Locate the cell with the specified text and output its (X, Y) center coordinate. 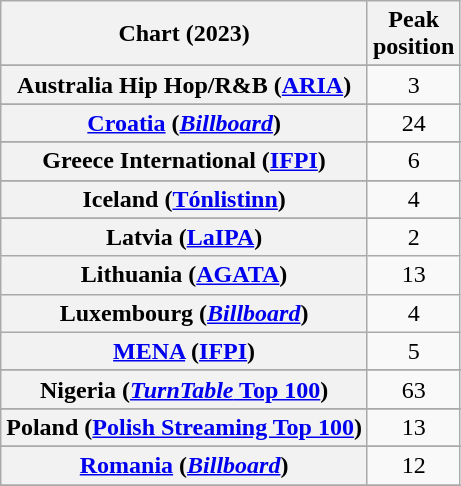
3 (413, 85)
Croatia (Billboard) (184, 123)
Poland (Polish Streaming Top 100) (184, 427)
12 (413, 465)
24 (413, 123)
Romania (Billboard) (184, 465)
Chart (2023) (184, 34)
Nigeria (TurnTable Top 100) (184, 389)
2 (413, 237)
Luxembourg (Billboard) (184, 313)
Peakposition (413, 34)
5 (413, 351)
Lithuania (AGATA) (184, 275)
Latvia (LaIPA) (184, 237)
Greece International (IFPI) (184, 161)
Iceland (Tónlistinn) (184, 199)
6 (413, 161)
MENA (IFPI) (184, 351)
63 (413, 389)
Australia Hip Hop/R&B (ARIA) (184, 85)
